Provide the [X, Y] coordinate of the cell's center where the given text is located.  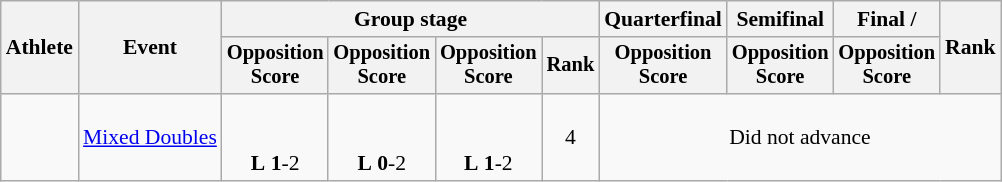
L 0-2 [382, 138]
Semifinal [780, 19]
Did not advance [800, 138]
Mixed Doubles [150, 138]
4 [571, 138]
Quarterfinal [663, 19]
Group stage [410, 19]
Event [150, 48]
Athlete [40, 48]
Final / [886, 19]
